Identify which cell holds the provided text, then report its [X, Y] central coordinate. 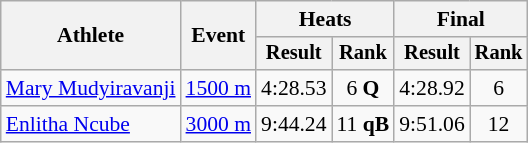
1500 m [218, 88]
Enlitha Ncube [91, 124]
9:44.24 [294, 124]
Final [460, 19]
4:28.53 [294, 88]
9:51.06 [432, 124]
6 Q [364, 88]
4:28.92 [432, 88]
12 [499, 124]
6 [499, 88]
Heats [325, 19]
Event [218, 36]
Athlete [91, 36]
11 qB [364, 124]
Mary Mudyiravanji [91, 88]
3000 m [218, 124]
